Determine the [X, Y] coordinate at the center of the cell enclosing the given text.  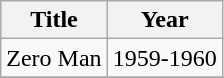
1959-1960 [164, 58]
Zero Man [54, 58]
Title [54, 20]
Year [164, 20]
